Extract the (X, Y) coordinate from the center of the cell holding the provided text.  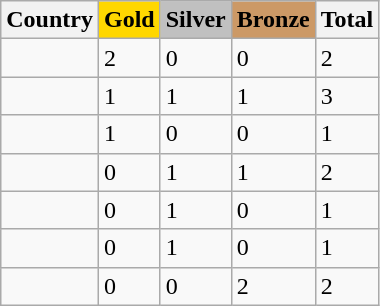
Total (347, 20)
Gold (129, 20)
Silver (196, 20)
Bronze (273, 20)
Country (50, 20)
3 (347, 96)
